Detect which cell encompasses the target text, then output its [x, y] center coordinate. 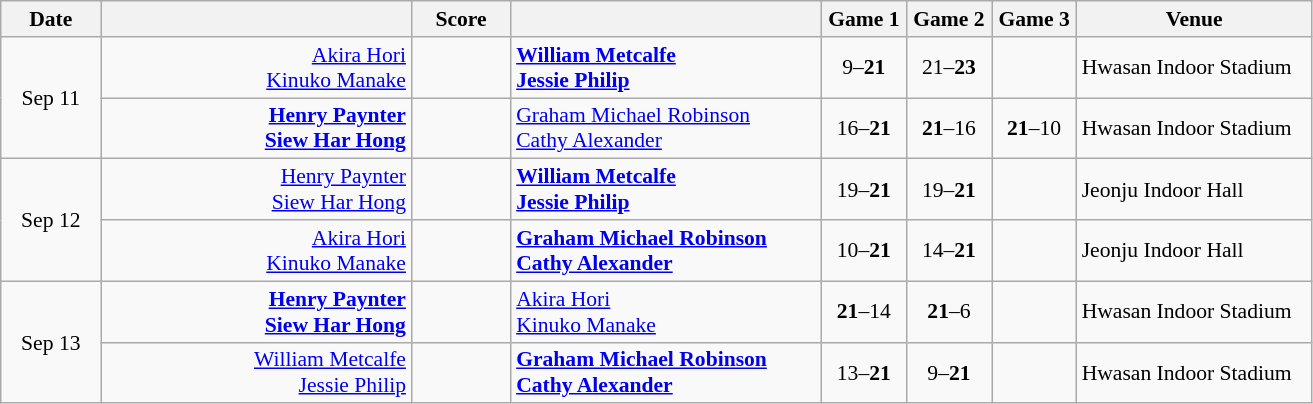
21–10 [1034, 128]
13–21 [864, 372]
21–14 [864, 312]
Game 1 [864, 19]
Game 3 [1034, 19]
Sep 11 [51, 98]
21–6 [948, 312]
10–21 [864, 250]
Game 2 [948, 19]
Sep 12 [51, 220]
Sep 13 [51, 342]
Venue [1194, 19]
Date [51, 19]
14–21 [948, 250]
21–16 [948, 128]
21–23 [948, 68]
16–21 [864, 128]
Score [461, 19]
